For the text-containing cell, return its midpoint in [x, y] coordinate format. 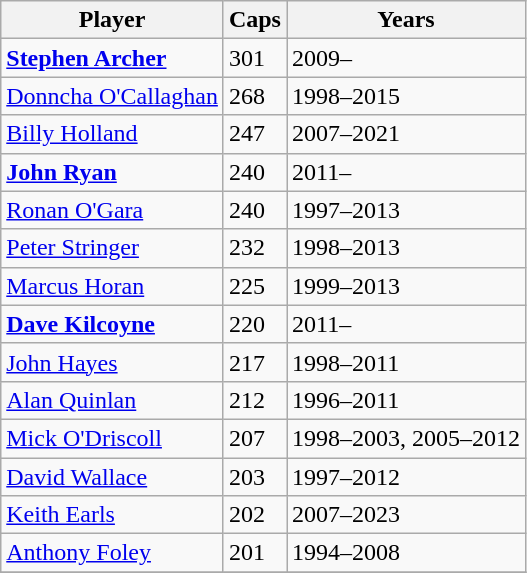
Marcus Horan [112, 286]
203 [254, 477]
2007–2021 [406, 134]
1994–2008 [406, 553]
Anthony Foley [112, 553]
212 [254, 400]
Ronan O'Gara [112, 210]
Player [112, 20]
247 [254, 134]
1996–2011 [406, 400]
David Wallace [112, 477]
207 [254, 438]
Peter Stringer [112, 248]
220 [254, 324]
Keith Earls [112, 515]
268 [254, 96]
217 [254, 362]
2007–2023 [406, 515]
John Hayes [112, 362]
1998–2013 [406, 248]
Stephen Archer [112, 58]
1997–2013 [406, 210]
Years [406, 20]
201 [254, 553]
Billy Holland [112, 134]
301 [254, 58]
Mick O'Driscoll [112, 438]
202 [254, 515]
1998–2015 [406, 96]
232 [254, 248]
1998–2003, 2005–2012 [406, 438]
1998–2011 [406, 362]
1999–2013 [406, 286]
Donncha O'Callaghan [112, 96]
2009– [406, 58]
1997–2012 [406, 477]
Caps [254, 20]
225 [254, 286]
Alan Quinlan [112, 400]
Dave Kilcoyne [112, 324]
John Ryan [112, 172]
